Pinpoint the cell where the given text exists, returning its (X, Y) midpoint coordinate. 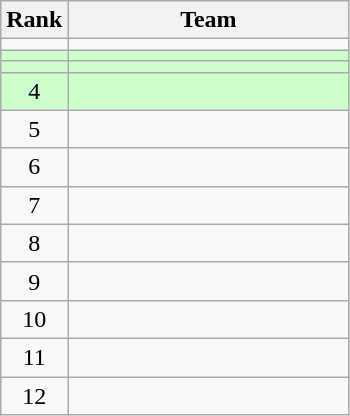
6 (34, 167)
4 (34, 91)
12 (34, 395)
Team (208, 20)
8 (34, 243)
5 (34, 129)
11 (34, 357)
7 (34, 205)
Rank (34, 20)
9 (34, 281)
10 (34, 319)
